Output the (X, Y) coordinate of the center of the cell containing the given text.  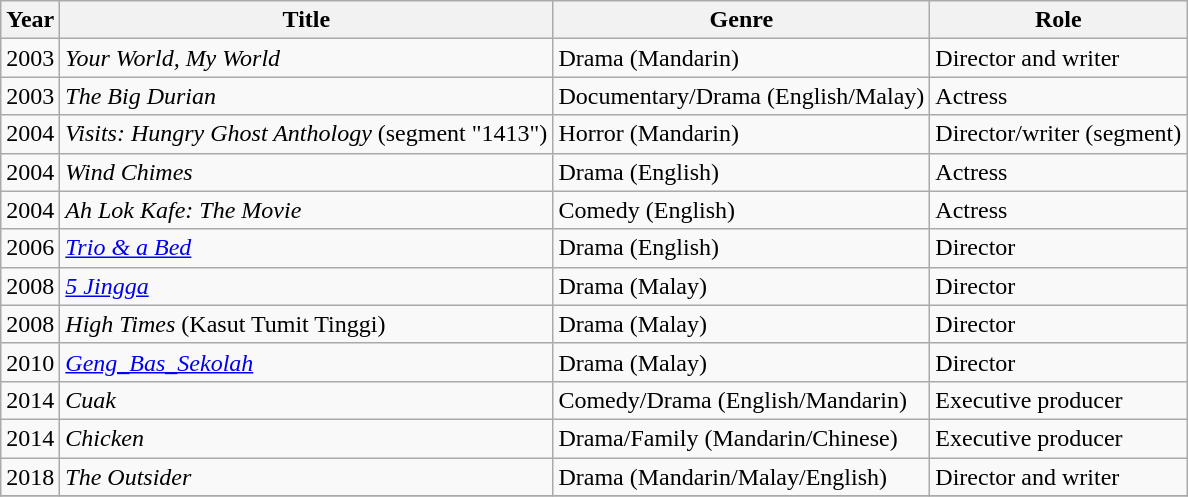
Comedy/Drama (English/Mandarin) (742, 400)
Director/writer (segment) (1058, 134)
Drama (Mandarin/Malay/English) (742, 477)
Drama (Mandarin) (742, 58)
Horror (Mandarin) (742, 134)
Cuak (306, 400)
Trio & a Bed (306, 248)
The Big Durian (306, 96)
Year (30, 20)
Title (306, 20)
2010 (30, 362)
2018 (30, 477)
2006 (30, 248)
5 Jingga (306, 286)
Role (1058, 20)
Drama/Family (Mandarin/Chinese) (742, 438)
Documentary/Drama (English/Malay) (742, 96)
High Times (Kasut Tumit Tinggi) (306, 324)
Comedy (English) (742, 210)
Ah Lok Kafe: The Movie (306, 210)
Geng_Bas_Sekolah (306, 362)
Genre (742, 20)
Chicken (306, 438)
Wind Chimes (306, 172)
Your World, My World (306, 58)
The Outsider (306, 477)
Visits: Hungry Ghost Anthology (segment "1413") (306, 134)
